Return the (X, Y) coordinate for the center point of the cell that contains the specified text.  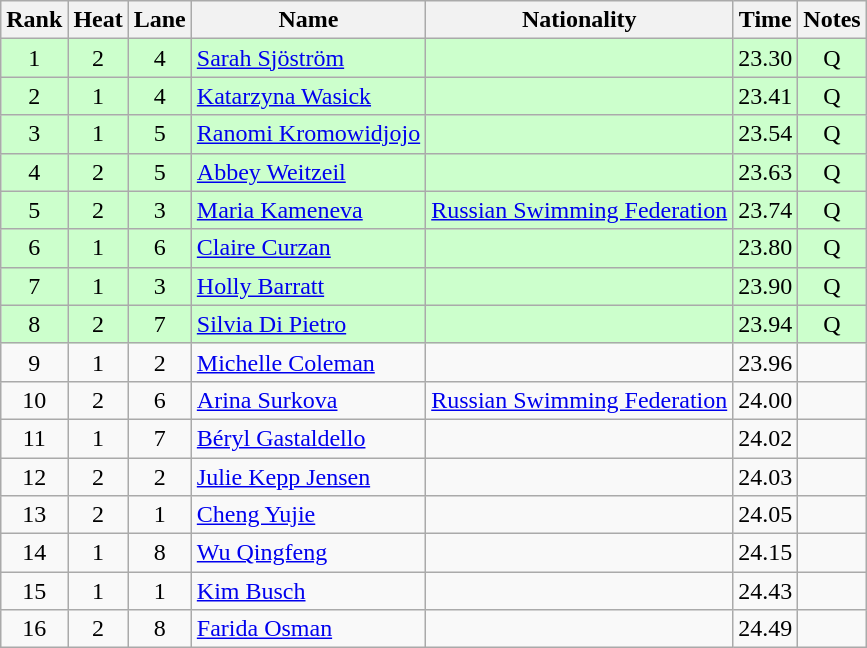
Sarah Sjöström (308, 58)
Rank (34, 20)
Lane (160, 20)
Julie Kepp Jensen (308, 477)
Cheng Yujie (308, 515)
Béryl Gastaldello (308, 438)
Notes (832, 20)
16 (34, 629)
23.30 (766, 58)
Silvia Di Pietro (308, 324)
Farida Osman (308, 629)
Name (308, 20)
11 (34, 438)
Arina Surkova (308, 400)
23.94 (766, 324)
24.00 (766, 400)
23.63 (766, 172)
10 (34, 400)
24.15 (766, 553)
24.03 (766, 477)
Katarzyna Wasick (308, 96)
24.05 (766, 515)
13 (34, 515)
14 (34, 553)
Claire Curzan (308, 248)
Heat (98, 20)
Wu Qingfeng (308, 553)
23.54 (766, 134)
24.02 (766, 438)
Maria Kameneva (308, 210)
24.43 (766, 591)
9 (34, 362)
Holly Barratt (308, 286)
24.49 (766, 629)
12 (34, 477)
23.96 (766, 362)
23.80 (766, 248)
Abbey Weitzeil (308, 172)
Michelle Coleman (308, 362)
15 (34, 591)
Ranomi Kromowidjojo (308, 134)
Time (766, 20)
23.41 (766, 96)
Kim Busch (308, 591)
23.74 (766, 210)
23.90 (766, 286)
Nationality (580, 20)
